Scan for the cell matching the given text and deliver its (x, y) coordinate at center. 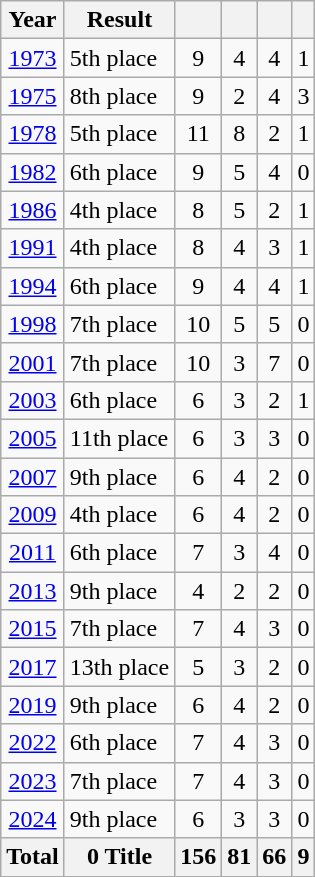
2001 (33, 362)
2019 (33, 705)
2015 (33, 629)
2017 (33, 667)
1991 (33, 248)
1975 (33, 96)
2022 (33, 743)
Year (33, 20)
2023 (33, 781)
11th place (119, 438)
8th place (119, 96)
1986 (33, 210)
66 (274, 857)
156 (198, 857)
2013 (33, 591)
0 Title (119, 857)
13th place (119, 667)
1994 (33, 286)
1998 (33, 324)
2005 (33, 438)
81 (240, 857)
2011 (33, 553)
1982 (33, 172)
1978 (33, 134)
11 (198, 134)
1973 (33, 58)
Total (33, 857)
Result (119, 20)
2024 (33, 819)
2007 (33, 477)
2003 (33, 400)
2009 (33, 515)
